Capture the cell that displays the provided text and extract its (x, y) central coordinate. 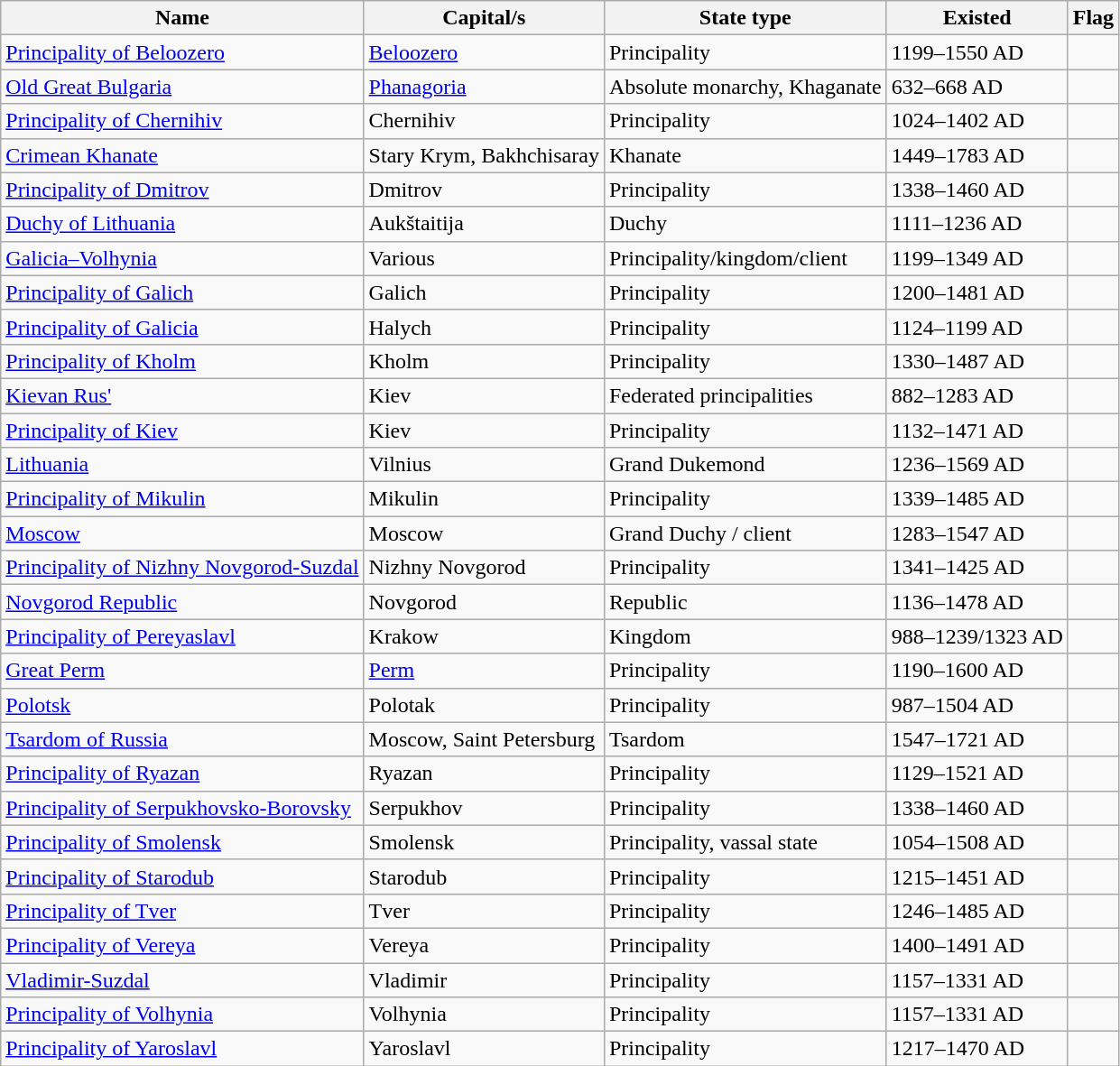
632–668 AD (977, 87)
1054–1508 AD (977, 842)
Yaroslavl (484, 1049)
Old Great Bulgaria (182, 87)
Galicia–Volhynia (182, 258)
Kievan Rus' (182, 395)
1132–1471 AD (977, 431)
Chernihiv (484, 121)
Krakow (484, 636)
1199–1349 AD (977, 258)
Principality of Yaroslavl (182, 1049)
Polotsk (182, 705)
Principality of Dmitrov (182, 190)
Dmitrov (484, 190)
Grand Dukemond (745, 465)
Khanate (745, 155)
Federated principalities (745, 395)
1129–1521 AD (977, 774)
Tsardom of Russia (182, 739)
1547–1721 AD (977, 739)
Principality of Tver (182, 911)
Perm (484, 671)
Vilnius (484, 465)
Principality of Volhynia (182, 1015)
Vladimir (484, 979)
Aukštaitija (484, 224)
Mikulin (484, 499)
Principality of Nizhny Novgorod-Suzdal (182, 568)
Principality of Smolensk (182, 842)
1215–1451 AD (977, 876)
Polotak (484, 705)
Principality of Starodub (182, 876)
Crimean Khanate (182, 155)
Novgorod Republic (182, 602)
Kholm (484, 361)
Duchy (745, 224)
Smolensk (484, 842)
1024–1402 AD (977, 121)
Principality of Vereya (182, 945)
Principality of Kiev (182, 431)
987–1504 AD (977, 705)
1246–1485 AD (977, 911)
Stary Krym, Bakhchisaray (484, 155)
Phanagoria (484, 87)
Kingdom (745, 636)
Principality/kingdom/client (745, 258)
Starodub (484, 876)
Principality of Chernihiv (182, 121)
Capital/s (484, 18)
Ryazan (484, 774)
1200–1481 AD (977, 292)
1339–1485 AD (977, 499)
1330–1487 AD (977, 361)
Tver (484, 911)
882–1283 AD (977, 395)
1199–1550 AD (977, 52)
Various (484, 258)
1341–1425 AD (977, 568)
Principality, vassal state (745, 842)
Grand Duchy / client (745, 533)
Principality of Kholm (182, 361)
Nizhny Novgorod (484, 568)
1217–1470 AD (977, 1049)
1136–1478 AD (977, 602)
1236–1569 AD (977, 465)
Halych (484, 327)
Moscow, Saint Petersburg (484, 739)
Name (182, 18)
Novgorod (484, 602)
1111–1236 AD (977, 224)
Principality of Galicia (182, 327)
Lithuania (182, 465)
Duchy of Lithuania (182, 224)
1124–1199 AD (977, 327)
Republic (745, 602)
1190–1600 AD (977, 671)
Principality of Beloozero (182, 52)
Beloozero (484, 52)
Flag (1093, 18)
1400–1491 AD (977, 945)
Principality of Ryazan (182, 774)
Great Perm (182, 671)
State type (745, 18)
1283–1547 AD (977, 533)
Serpukhov (484, 808)
Volhynia (484, 1015)
988–1239/1323 AD (977, 636)
Principality of Galich (182, 292)
Principality of Pereyaslavl (182, 636)
Vereya (484, 945)
1449–1783 AD (977, 155)
Principality of Serpukhovsko-Borovsky (182, 808)
Vladimir-Suzdal (182, 979)
Principality of Mikulin (182, 499)
Existed (977, 18)
Galich (484, 292)
Absolute monarchy, Khaganate (745, 87)
Tsardom (745, 739)
